Determine the (X, Y) coordinate at the center of the cell enclosing the given text.  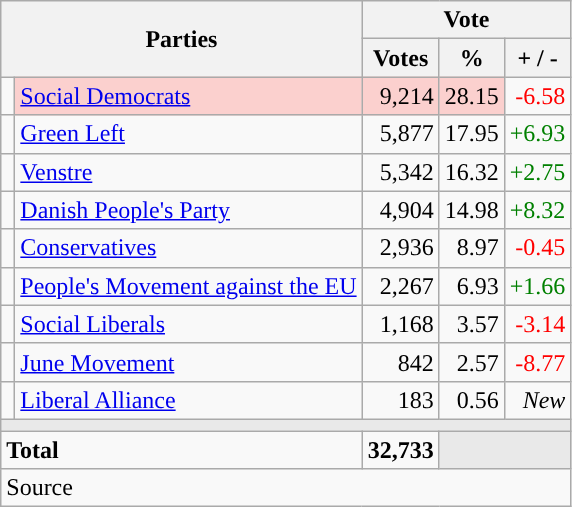
-6.58 (538, 96)
16.32 (472, 172)
-3.14 (538, 324)
People's Movement against the EU (188, 286)
Parties (182, 39)
2,936 (400, 248)
Green Left (188, 134)
183 (400, 400)
-0.45 (538, 248)
% (472, 58)
3.57 (472, 324)
Vote (466, 20)
14.98 (472, 210)
Social Democrats (188, 96)
0.56 (472, 400)
+2.75 (538, 172)
17.95 (472, 134)
Conservatives (188, 248)
32,733 (400, 449)
+8.32 (538, 210)
2.57 (472, 362)
Total (182, 449)
4,904 (400, 210)
6.93 (472, 286)
-8.77 (538, 362)
Venstre (188, 172)
Social Liberals (188, 324)
28.15 (472, 96)
+1.66 (538, 286)
New (538, 400)
Source (286, 488)
8.97 (472, 248)
1,168 (400, 324)
Danish People's Party (188, 210)
9,214 (400, 96)
5,877 (400, 134)
June Movement (188, 362)
Liberal Alliance (188, 400)
2,267 (400, 286)
+ / - (538, 58)
5,342 (400, 172)
+6.93 (538, 134)
Votes (400, 58)
842 (400, 362)
